Output the (X, Y) coordinate of the center of the cell containing the given text.  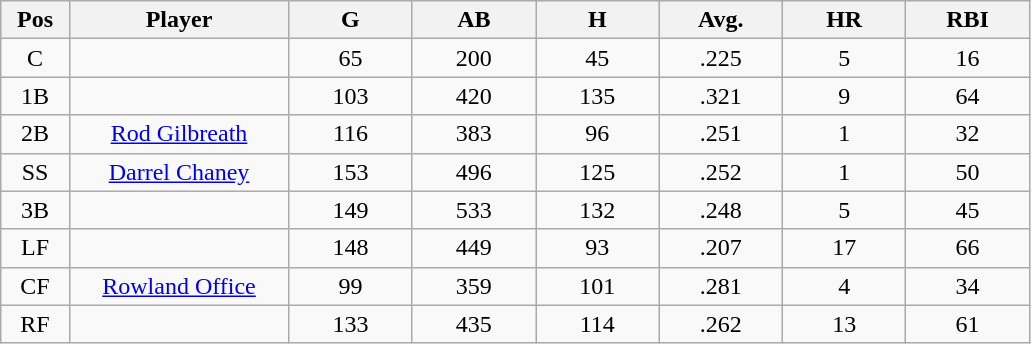
RF (36, 324)
.252 (720, 172)
61 (968, 324)
449 (474, 248)
153 (350, 172)
96 (598, 134)
HR (844, 20)
RBI (968, 20)
3B (36, 210)
Pos (36, 20)
66 (968, 248)
135 (598, 96)
101 (598, 286)
AB (474, 20)
32 (968, 134)
LF (36, 248)
420 (474, 96)
359 (474, 286)
148 (350, 248)
383 (474, 134)
93 (598, 248)
99 (350, 286)
2B (36, 134)
.281 (720, 286)
132 (598, 210)
116 (350, 134)
533 (474, 210)
16 (968, 58)
50 (968, 172)
H (598, 20)
9 (844, 96)
13 (844, 324)
.251 (720, 134)
Rod Gilbreath (178, 134)
.262 (720, 324)
1B (36, 96)
4 (844, 286)
133 (350, 324)
34 (968, 286)
17 (844, 248)
.321 (720, 96)
435 (474, 324)
114 (598, 324)
Avg. (720, 20)
G (350, 20)
.207 (720, 248)
496 (474, 172)
64 (968, 96)
.225 (720, 58)
C (36, 58)
125 (598, 172)
200 (474, 58)
Rowland Office (178, 286)
.248 (720, 210)
149 (350, 210)
CF (36, 286)
103 (350, 96)
65 (350, 58)
Darrel Chaney (178, 172)
Player (178, 20)
SS (36, 172)
